Return the (X, Y) coordinate for the center point of the cell that contains the specified text.  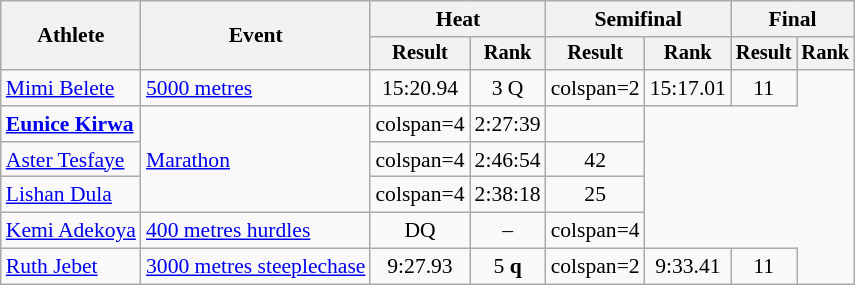
2:38:18 (508, 195)
5 q (508, 267)
Lishan Dula (71, 195)
3 Q (508, 88)
Eunice Kirwa (71, 124)
Heat (458, 19)
15:17.01 (688, 88)
15:20.94 (420, 88)
2:27:39 (508, 124)
Event (256, 36)
25 (596, 195)
Semifinal (638, 19)
400 metres hurdles (256, 231)
Athlete (71, 36)
42 (596, 160)
5000 metres (256, 88)
DQ (420, 231)
Final (792, 19)
Mimi Belete (71, 88)
Aster Tesfaye (71, 160)
2:46:54 (508, 160)
– (508, 231)
Kemi Adekoya (71, 231)
Ruth Jebet (71, 267)
Marathon (256, 160)
9:27.93 (420, 267)
3000 metres steeplechase (256, 267)
9:33.41 (688, 267)
